Capture the cell that displays the provided text and extract its (X, Y) central coordinate. 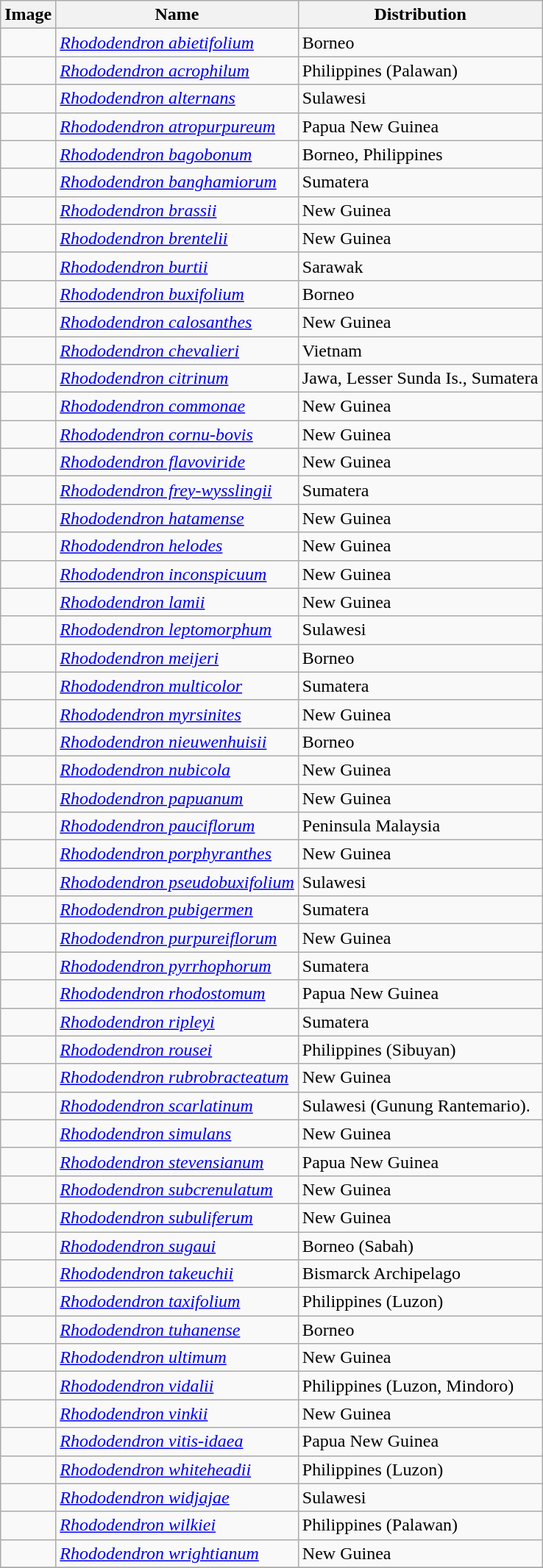
Rhododendron flavoviride (177, 462)
Rhododendron scarlatinum (177, 1106)
Rhododendron wilkiei (177, 1525)
Sulawesi (Gunung Rantemario). (420, 1106)
Rhododendron alternans (177, 99)
Rhododendron helodes (177, 546)
Rhododendron myrsinites (177, 714)
Rhododendron bagobonum (177, 154)
Rhododendron lamii (177, 602)
Sarawak (420, 266)
Rhododendron inconspicuum (177, 574)
Rhododendron burtii (177, 266)
Rhododendron widjajae (177, 1497)
Rhododendron tuhanense (177, 1330)
Rhododendron commonae (177, 407)
Rhododendron vitis-idaea (177, 1442)
Jawa, Lesser Sunda Is., Sumatera (420, 379)
Bismarck Archipelago (420, 1274)
Rhododendron banghamiorum (177, 182)
Rhododendron nieuwenhuisii (177, 742)
Rhododendron atropurpureum (177, 126)
Rhododendron buxifolium (177, 294)
Rhododendron vidalii (177, 1386)
Rhododendron calosanthes (177, 322)
Rhododendron vinkii (177, 1414)
Rhododendron pseudobuxifolium (177, 882)
Borneo, Philippines (420, 154)
Rhododendron rousei (177, 1050)
Rhododendron cornu-bovis (177, 434)
Rhododendron leptomorphum (177, 630)
Image (28, 15)
Rhododendron pauciflorum (177, 826)
Rhododendron rhodostomum (177, 994)
Peninsula Malaysia (420, 826)
Rhododendron purpureiflorum (177, 938)
Rhododendron ripleyi (177, 1022)
Rhododendron whiteheadii (177, 1469)
Rhododendron abietifolium (177, 43)
Rhododendron stevensianum (177, 1161)
Rhododendron acrophilum (177, 71)
Rhododendron porphyranthes (177, 854)
Rhododendron meijeri (177, 658)
Borneo (Sabah) (420, 1246)
Rhododendron taxifolium (177, 1302)
Rhododendron wrightianum (177, 1553)
Name (177, 15)
Rhododendron takeuchii (177, 1274)
Rhododendron subuliferum (177, 1217)
Distribution (420, 15)
Rhododendron multicolor (177, 686)
Philippines (Sibuyan) (420, 1050)
Rhododendron papuanum (177, 798)
Rhododendron chevalieri (177, 351)
Philippines (Luzon, Mindoro) (420, 1386)
Rhododendron subcrenulatum (177, 1189)
Rhododendron rubrobracteatum (177, 1078)
Rhododendron ultimum (177, 1358)
Vietnam (420, 351)
Rhododendron pubigermen (177, 910)
Rhododendron frey-wysslingii (177, 490)
Rhododendron simulans (177, 1134)
Rhododendron pyrrhophorum (177, 966)
Rhododendron hatamense (177, 518)
Rhododendron brentelii (177, 238)
Rhododendron citrinum (177, 379)
Rhododendron brassii (177, 210)
Rhododendron nubicola (177, 770)
Rhododendron sugaui (177, 1246)
